Extract the [x, y] coordinate from the center of the cell holding the provided text.  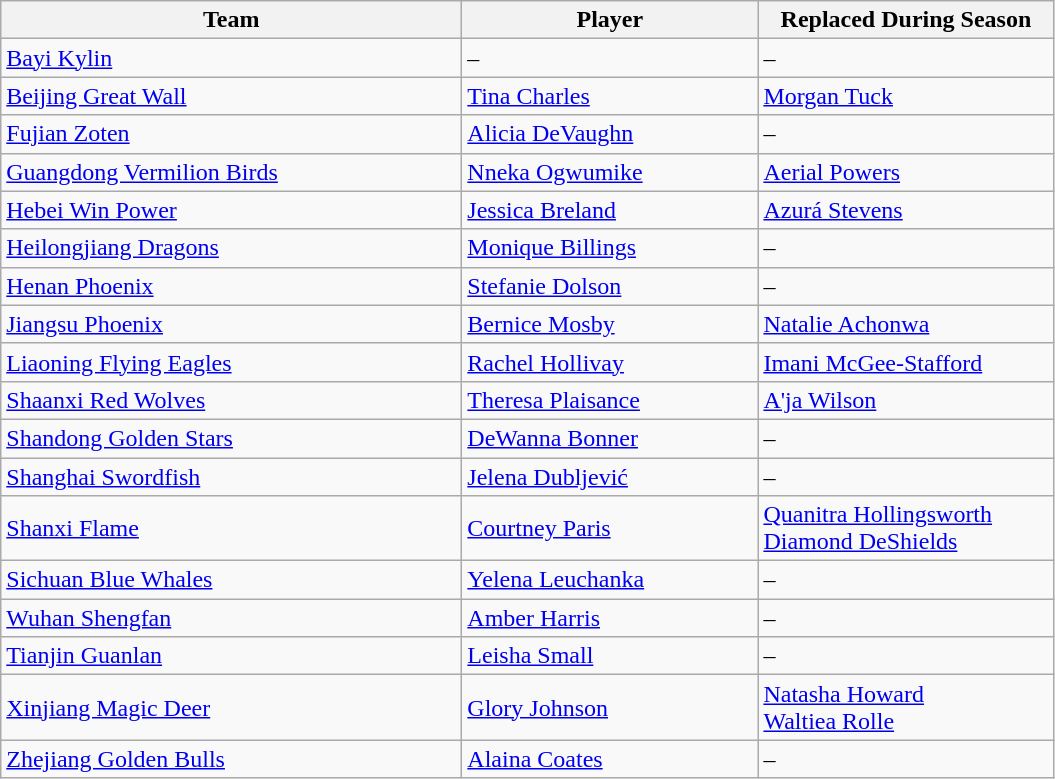
Hebei Win Power [232, 210]
Heilongjiang Dragons [232, 248]
DeWanna Bonner [610, 438]
A'ja Wilson [906, 400]
Shanxi Flame [232, 528]
Guangdong Vermilion Birds [232, 172]
Monique Billings [610, 248]
Nneka Ogwumike [610, 172]
Imani McGee-Stafford [906, 362]
Liaoning Flying Eagles [232, 362]
Sichuan Blue Whales [232, 580]
Alaina Coates [610, 759]
Morgan Tuck [906, 96]
Shaanxi Red Wolves [232, 400]
Beijing Great Wall [232, 96]
Natalie Achonwa [906, 324]
Natasha Howard Waltiea Rolle [906, 708]
Azurá Stevens [906, 210]
Quanitra Hollingsworth Diamond DeShields [906, 528]
Shandong Golden Stars [232, 438]
Rachel Hollivay [610, 362]
Jelena Dubljević [610, 477]
Shanghai Swordfish [232, 477]
Bayi Kylin [232, 58]
Team [232, 20]
Tianjin Guanlan [232, 656]
Replaced During Season [906, 20]
Xinjiang Magic Deer [232, 708]
Bernice Mosby [610, 324]
Courtney Paris [610, 528]
Tina Charles [610, 96]
Henan Phoenix [232, 286]
Theresa Plaisance [610, 400]
Leisha Small [610, 656]
Stefanie Dolson [610, 286]
Zhejiang Golden Bulls [232, 759]
Wuhan Shengfan [232, 618]
Yelena Leuchanka [610, 580]
Glory Johnson [610, 708]
Fujian Zoten [232, 134]
Jessica Breland [610, 210]
Player [610, 20]
Jiangsu Phoenix [232, 324]
Aerial Powers [906, 172]
Alicia DeVaughn [610, 134]
Amber Harris [610, 618]
